Output the [X, Y] coordinate of the center of the cell containing the given text.  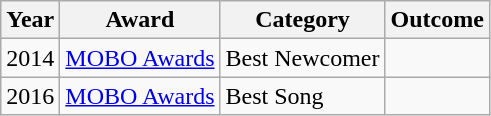
Best Song [302, 96]
Outcome [437, 20]
Award [140, 20]
Best Newcomer [302, 58]
Year [30, 20]
Category [302, 20]
2016 [30, 96]
2014 [30, 58]
